Return [x, y] of the center of cell containing provided text 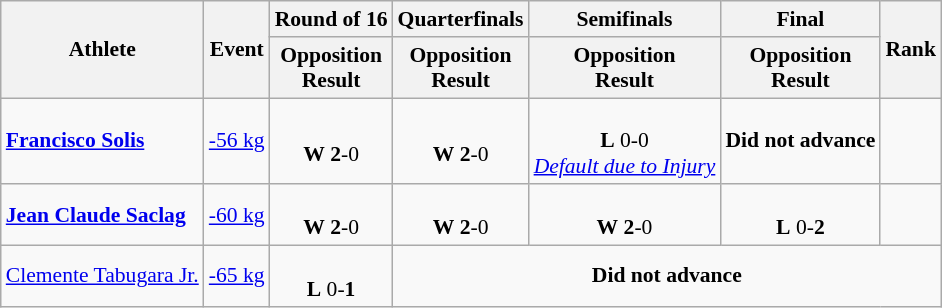
L 0-1 [332, 276]
Athlete [102, 50]
L 0-0 Default due to Injury [625, 142]
Event [237, 50]
-60 kg [237, 216]
Round of 16 [332, 19]
Final [800, 19]
Rank [910, 50]
L 0-2 [800, 216]
Jean Claude Saclag [102, 216]
Francisco Solis [102, 142]
Clemente Tabugara Jr. [102, 276]
-56 kg [237, 142]
Semifinals [625, 19]
Quarterfinals [461, 19]
-65 kg [237, 276]
